Return the (x, y) coordinate for the center point of the cell that contains the specified text.  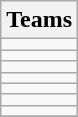
Teams (40, 20)
